From the cell containing the given text, extract its center point as [X, Y] coordinate. 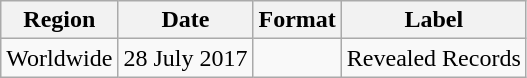
Format [297, 20]
Revealed Records [434, 58]
Label [434, 20]
Region [60, 20]
28 July 2017 [186, 58]
Date [186, 20]
Worldwide [60, 58]
